Scan for the cell matching the given text and deliver its (X, Y) coordinate at center. 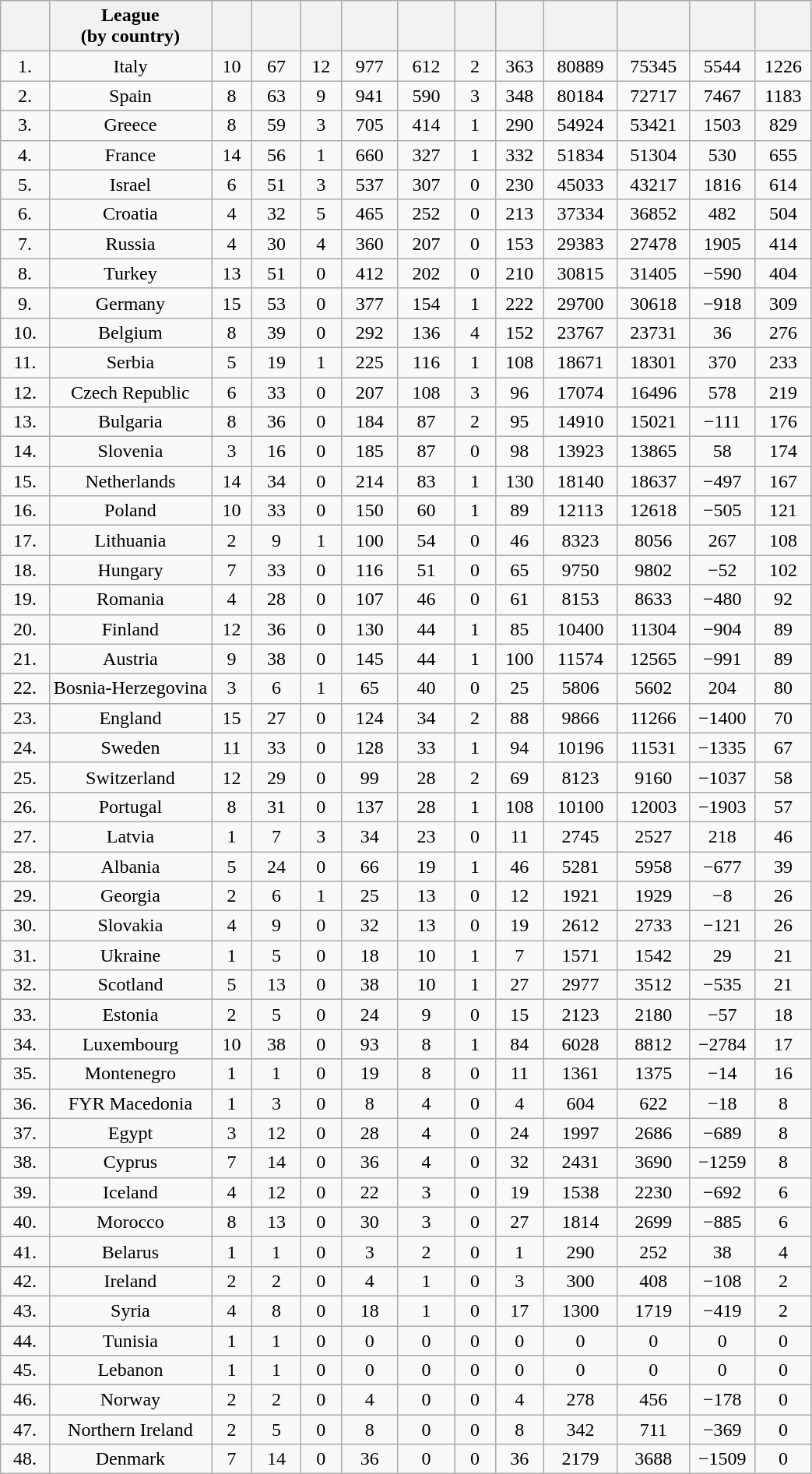
9802 (653, 570)
184 (369, 422)
941 (369, 96)
612 (427, 66)
214 (369, 481)
19. (25, 600)
1921 (581, 896)
1361 (581, 1074)
Slovakia (130, 926)
Italy (130, 66)
15021 (653, 422)
18140 (581, 481)
51304 (653, 155)
43217 (653, 185)
75345 (653, 66)
23. (25, 718)
11531 (653, 748)
France (130, 155)
−497 (722, 481)
69 (519, 777)
412 (369, 273)
3512 (653, 985)
1. (25, 66)
233 (783, 362)
292 (369, 332)
29700 (581, 303)
10196 (581, 748)
27478 (653, 244)
20. (25, 629)
Turkey (130, 273)
53421 (653, 125)
−2784 (722, 1044)
332 (519, 155)
−904 (722, 629)
1814 (581, 1222)
46. (25, 1400)
Poland (130, 511)
Spain (130, 96)
2431 (581, 1163)
Tunisia (130, 1340)
1816 (722, 185)
Cyprus (130, 1163)
622 (653, 1103)
League(by country) (130, 26)
1571 (581, 955)
30. (25, 926)
Ukraine (130, 955)
63 (276, 96)
300 (581, 1281)
977 (369, 66)
136 (427, 332)
43. (25, 1310)
−178 (722, 1400)
3. (25, 125)
Bosnia-Herzegovina (130, 688)
404 (783, 273)
10. (25, 332)
578 (722, 392)
Albania (130, 867)
176 (783, 422)
121 (783, 511)
Croatia (130, 214)
66 (369, 867)
36852 (653, 214)
70 (783, 718)
1538 (581, 1192)
1300 (581, 1310)
225 (369, 362)
5602 (653, 688)
−885 (722, 1222)
Sweden (130, 748)
1719 (653, 1310)
−677 (722, 867)
370 (722, 362)
1997 (581, 1133)
Georgia (130, 896)
2699 (653, 1222)
18301 (653, 362)
Iceland (130, 1192)
85 (519, 629)
92 (783, 600)
35. (25, 1074)
590 (427, 96)
829 (783, 125)
93 (369, 1044)
2179 (581, 1459)
Latvia (130, 836)
Lebanon (130, 1370)
−692 (722, 1192)
2745 (581, 836)
18. (25, 570)
56 (276, 155)
Lithuania (130, 540)
45033 (581, 185)
1905 (722, 244)
174 (783, 452)
−1335 (722, 748)
6. (25, 214)
655 (783, 155)
28. (25, 867)
309 (783, 303)
278 (581, 1400)
137 (369, 807)
7467 (722, 96)
34. (25, 1044)
Netherlands (130, 481)
124 (369, 718)
21. (25, 659)
482 (722, 214)
15. (25, 481)
2527 (653, 836)
5806 (581, 688)
11304 (653, 629)
8153 (581, 600)
145 (369, 659)
23 (427, 836)
−8 (722, 896)
39. (25, 1192)
Slovenia (130, 452)
−121 (722, 926)
−535 (722, 985)
16496 (653, 392)
45. (25, 1370)
37334 (581, 214)
2686 (653, 1133)
−14 (722, 1074)
−689 (722, 1133)
47. (25, 1430)
2230 (653, 1192)
37. (25, 1133)
40. (25, 1222)
−419 (722, 1310)
England (130, 718)
202 (427, 273)
102 (783, 570)
128 (369, 748)
24. (25, 748)
30618 (653, 303)
348 (519, 96)
95 (519, 422)
−505 (722, 511)
5544 (722, 66)
230 (519, 185)
267 (722, 540)
31 (276, 807)
408 (653, 1281)
Egypt (130, 1133)
17. (25, 540)
218 (722, 836)
660 (369, 155)
17074 (581, 392)
465 (369, 214)
13923 (581, 452)
Portugal (130, 807)
360 (369, 244)
1226 (783, 66)
705 (369, 125)
−1509 (722, 1459)
614 (783, 185)
9. (25, 303)
8633 (653, 600)
204 (722, 688)
3690 (653, 1163)
537 (369, 185)
4. (25, 155)
13865 (653, 452)
Belarus (130, 1251)
11574 (581, 659)
2612 (581, 926)
44. (25, 1340)
5958 (653, 867)
−480 (722, 600)
Norway (130, 1400)
99 (369, 777)
2977 (581, 985)
Denmark (130, 1459)
7. (25, 244)
32. (25, 985)
213 (519, 214)
57 (783, 807)
3688 (653, 1459)
Luxembourg (130, 1044)
222 (519, 303)
12003 (653, 807)
153 (519, 244)
152 (519, 332)
−1037 (722, 777)
−918 (722, 303)
80184 (581, 96)
210 (519, 273)
342 (581, 1430)
25. (25, 777)
219 (783, 392)
26. (25, 807)
60 (427, 511)
327 (427, 155)
8. (25, 273)
−590 (722, 273)
22 (369, 1192)
30815 (581, 273)
12. (25, 392)
456 (653, 1400)
41. (25, 1251)
Israel (130, 185)
9750 (581, 570)
107 (369, 600)
Greece (130, 125)
8323 (581, 540)
Germany (130, 303)
11266 (653, 718)
Serbia (130, 362)
42. (25, 1281)
Romania (130, 600)
504 (783, 214)
−57 (722, 1015)
Russia (130, 244)
80 (783, 688)
18637 (653, 481)
27. (25, 836)
−1400 (722, 718)
33. (25, 1015)
12565 (653, 659)
8812 (653, 1044)
11. (25, 362)
307 (427, 185)
Finland (130, 629)
−52 (722, 570)
Bulgaria (130, 422)
40 (427, 688)
80889 (581, 66)
Scotland (130, 985)
604 (581, 1103)
12113 (581, 511)
5. (25, 185)
8056 (653, 540)
36. (25, 1103)
−1903 (722, 807)
Switzerland (130, 777)
54924 (581, 125)
48. (25, 1459)
377 (369, 303)
185 (369, 452)
29. (25, 896)
31. (25, 955)
−111 (722, 422)
1503 (722, 125)
276 (783, 332)
−991 (722, 659)
Northern Ireland (130, 1430)
72717 (653, 96)
61 (519, 600)
FYR Macedonia (130, 1103)
18671 (581, 362)
38. (25, 1163)
9160 (653, 777)
96 (519, 392)
94 (519, 748)
5281 (581, 867)
Montenegro (130, 1074)
1375 (653, 1074)
14910 (581, 422)
23767 (581, 332)
Ireland (130, 1281)
6028 (581, 1044)
84 (519, 1044)
Hungary (130, 570)
Czech Republic (130, 392)
98 (519, 452)
2180 (653, 1015)
16. (25, 511)
1183 (783, 96)
59 (276, 125)
29383 (581, 244)
−18 (722, 1103)
2123 (581, 1015)
530 (722, 155)
Estonia (130, 1015)
Austria (130, 659)
10100 (581, 807)
363 (519, 66)
Morocco (130, 1222)
Belgium (130, 332)
31405 (653, 273)
167 (783, 481)
12618 (653, 511)
−1259 (722, 1163)
1542 (653, 955)
83 (427, 481)
10400 (581, 629)
8123 (581, 777)
2733 (653, 926)
−369 (722, 1430)
14. (25, 452)
154 (427, 303)
23731 (653, 332)
1929 (653, 896)
711 (653, 1430)
54 (427, 540)
53 (276, 303)
Syria (130, 1310)
51834 (581, 155)
9866 (581, 718)
22. (25, 688)
150 (369, 511)
−108 (722, 1281)
2. (25, 96)
13. (25, 422)
88 (519, 718)
